Extract the [X, Y] coordinate from the center of the cell holding the provided text.  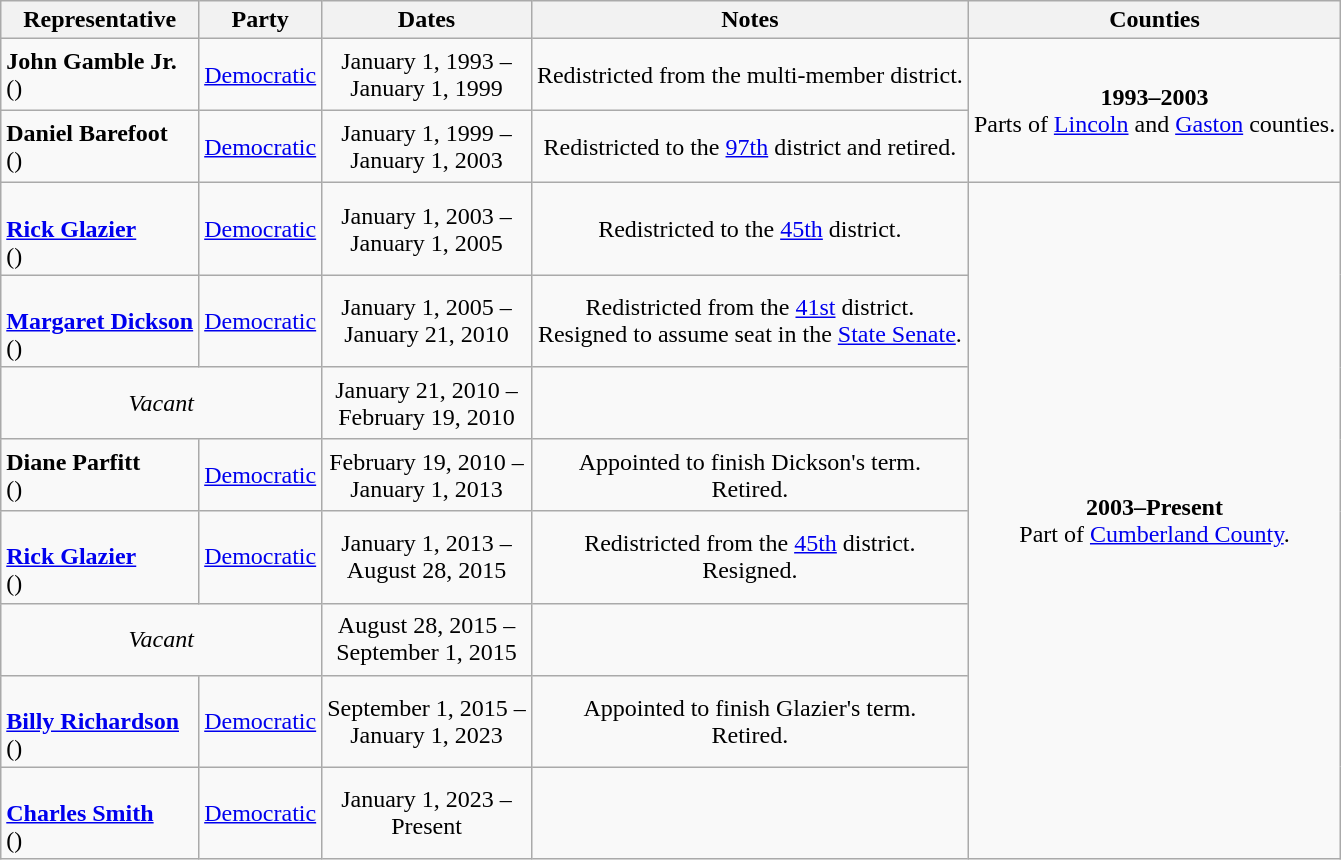
Redistricted to the 45th district. [750, 229]
Daniel Barefoot() [100, 147]
August 28, 2015 – September 1, 2015 [427, 639]
Margaret Dickson() [100, 321]
Party [260, 20]
Dates [427, 20]
John Gamble Jr.() [100, 75]
Notes [750, 20]
Redistricted from the 45th district. Resigned. [750, 557]
2003–Present Part of Cumberland County. [1154, 521]
Redistricted from the 41st district. Resigned to assume seat in the State Senate. [750, 321]
Redistricted from the multi-member district. [750, 75]
Appointed to finish Dickson's term. Retired. [750, 475]
January 1, 2013 – August 28, 2015 [427, 557]
1993–2003 Parts of Lincoln and Gaston counties. [1154, 111]
Billy Richardson() [100, 721]
Charles Smith() [100, 813]
Redistricted to the 97th district and retired. [750, 147]
Diane Parfitt() [100, 475]
January 1, 2003 – January 1, 2005 [427, 229]
Appointed to finish Glazier's term. Retired. [750, 721]
September 1, 2015 – January 1, 2023 [427, 721]
January 21, 2010 – February 19, 2010 [427, 403]
January 1, 1993 – January 1, 1999 [427, 75]
Counties [1154, 20]
February 19, 2010 – January 1, 2013 [427, 475]
January 1, 1999 – January 1, 2003 [427, 147]
January 1, 2005 – January 21, 2010 [427, 321]
January 1, 2023 – Present [427, 813]
Representative [100, 20]
